Return the (X, Y) coordinate for the center point of the cell that contains the specified text.  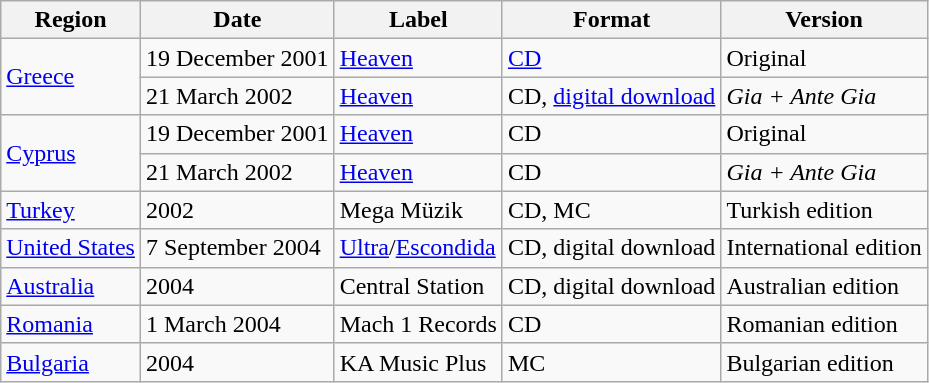
MC (611, 362)
Mach 1 Records (418, 324)
Romania (71, 324)
Central Station (418, 286)
Mega Müzik (418, 210)
Turkey (71, 210)
Romanian edition (824, 324)
2002 (237, 210)
Ultra/Escondida (418, 248)
Australia (71, 286)
7 September 2004 (237, 248)
1 March 2004 (237, 324)
Label (418, 20)
Bulgarian edition (824, 362)
Format (611, 20)
Turkish edition (824, 210)
Cyprus (71, 153)
Date (237, 20)
Bulgaria (71, 362)
International edition (824, 248)
CD, MC (611, 210)
United States (71, 248)
KA Music Plus (418, 362)
Australian edition (824, 286)
Region (71, 20)
Version (824, 20)
Greece (71, 77)
